Pinpoint the cell where the given text exists, returning its [X, Y] midpoint coordinate. 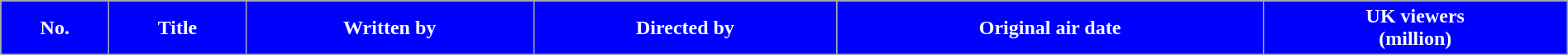
Title [177, 28]
Directed by [685, 28]
Original air date [1050, 28]
UK viewers(million) [1415, 28]
Written by [390, 28]
No. [55, 28]
